Search for the cell housing the specified text and yield its (x, y) center coordinate. 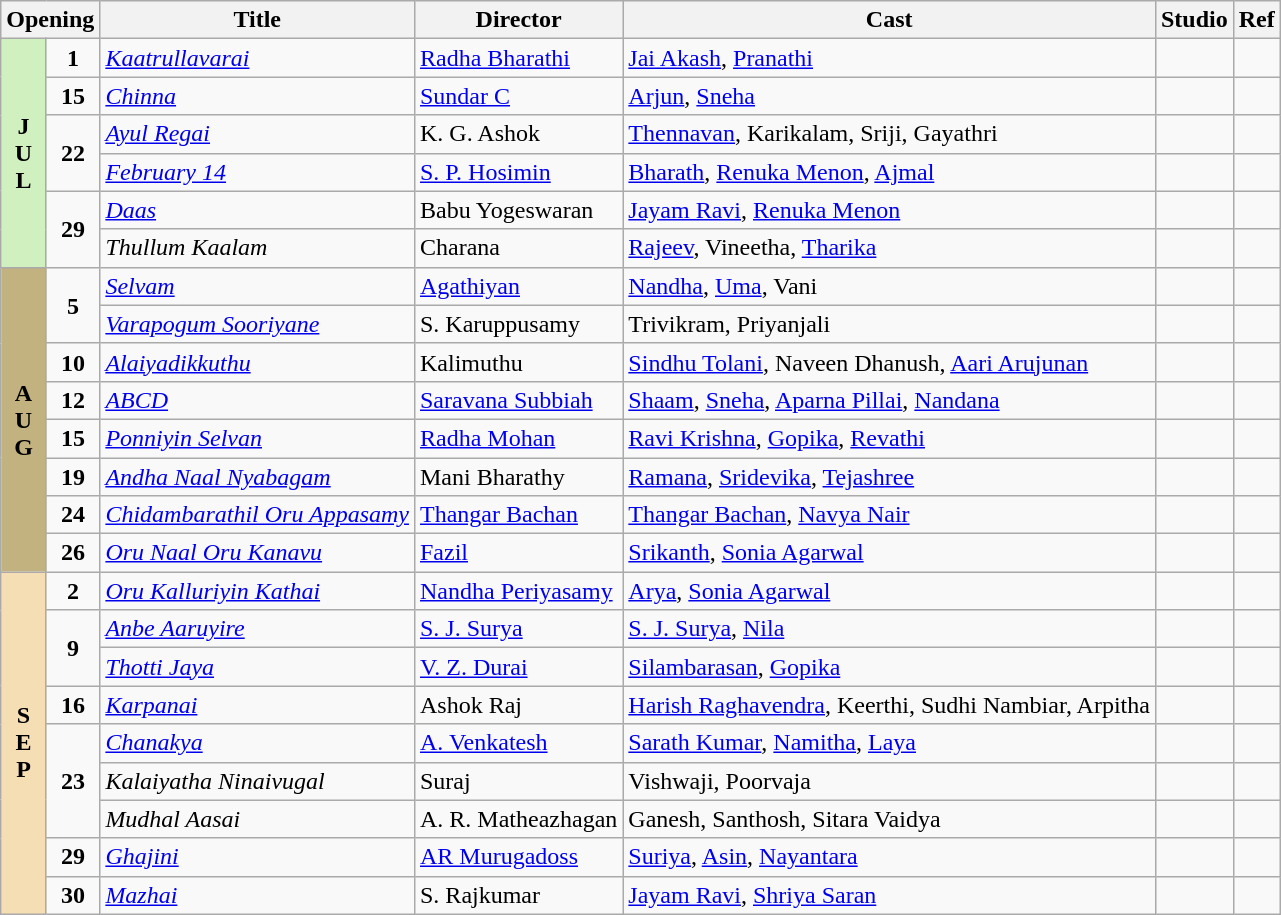
S. Karuppusamy (518, 324)
30 (73, 895)
24 (73, 515)
Babu Yogeswaran (518, 210)
Chinna (258, 96)
Ref (1256, 20)
S. P. Hosimin (518, 172)
10 (73, 362)
Studio (1194, 20)
Mudhal Aasai (258, 819)
Arya, Sonia Agarwal (890, 591)
JUL (24, 153)
Srikanth, Sonia Agarwal (890, 553)
Saravana Subbiah (518, 400)
Jayam Ravi, Shriya Saran (890, 895)
Jai Akash, Pranathi (890, 58)
Silambarasan, Gopika (890, 667)
Suriya, Asin, Nayantara (890, 857)
Director (518, 20)
Title (258, 20)
AR Murugadoss (518, 857)
Kalimuthu (518, 362)
Ponniyin Selvan (258, 438)
A. Venkatesh (518, 743)
Agathiyan (518, 286)
S. J. Surya, Nila (890, 629)
16 (73, 705)
AUG (24, 419)
Chidambarathil Oru Appasamy (258, 515)
12 (73, 400)
Daas (258, 210)
26 (73, 553)
Mani Bharathy (518, 477)
Anbe Aaruyire (258, 629)
5 (73, 305)
Thangar Bachan (518, 515)
Kaatrullavarai (258, 58)
S. Rajkumar (518, 895)
Jayam Ravi, Renuka Menon (890, 210)
Suraj (518, 781)
Alaiyadikkuthu (258, 362)
Charana (518, 248)
Oru Naal Oru Kanavu (258, 553)
SEP (24, 744)
Chanakya (258, 743)
Karpanai (258, 705)
Thennavan, Karikalam, Sriji, Gayathri (890, 134)
Cast (890, 20)
22 (73, 153)
Shaam, Sneha, Aparna Pillai, Nandana (890, 400)
A. R. Matheazhagan (518, 819)
Bharath, Renuka Menon, Ajmal (890, 172)
Kalaiyatha Ninaivugal (258, 781)
Varapogum Sooriyane (258, 324)
Rajeev, Vineetha, Tharika (890, 248)
1 (73, 58)
ABCD (258, 400)
Ghajini (258, 857)
Andha Naal Nyabagam (258, 477)
Mazhai (258, 895)
Ashok Raj (518, 705)
Thotti Jaya (258, 667)
Oru Kalluriyin Kathai (258, 591)
K. G. Ashok (518, 134)
23 (73, 781)
S. J. Surya (518, 629)
Ayul Regai (258, 134)
Ravi Krishna, Gopika, Revathi (890, 438)
Thullum Kaalam (258, 248)
Sindhu Tolani, Naveen Dhanush, Aari Arujunan (890, 362)
19 (73, 477)
V. Z. Durai (518, 667)
Radha Bharathi (518, 58)
2 (73, 591)
Trivikram, Priyanjali (890, 324)
Ganesh, Santhosh, Sitara Vaidya (890, 819)
Radha Mohan (518, 438)
9 (73, 648)
Sarath Kumar, Namitha, Laya (890, 743)
Sundar C (518, 96)
Fazil (518, 553)
February 14 (258, 172)
Ramana, Sridevika, Tejashree (890, 477)
Arjun, Sneha (890, 96)
Thangar Bachan, Navya Nair (890, 515)
Nandha Periyasamy (518, 591)
Vishwaji, Poorvaja (890, 781)
Selvam (258, 286)
Harish Raghavendra, Keerthi, Sudhi Nambiar, Arpitha (890, 705)
Nandha, Uma, Vani (890, 286)
Opening (50, 20)
